Output the (x, y) coordinate of the center of the cell containing the given text.  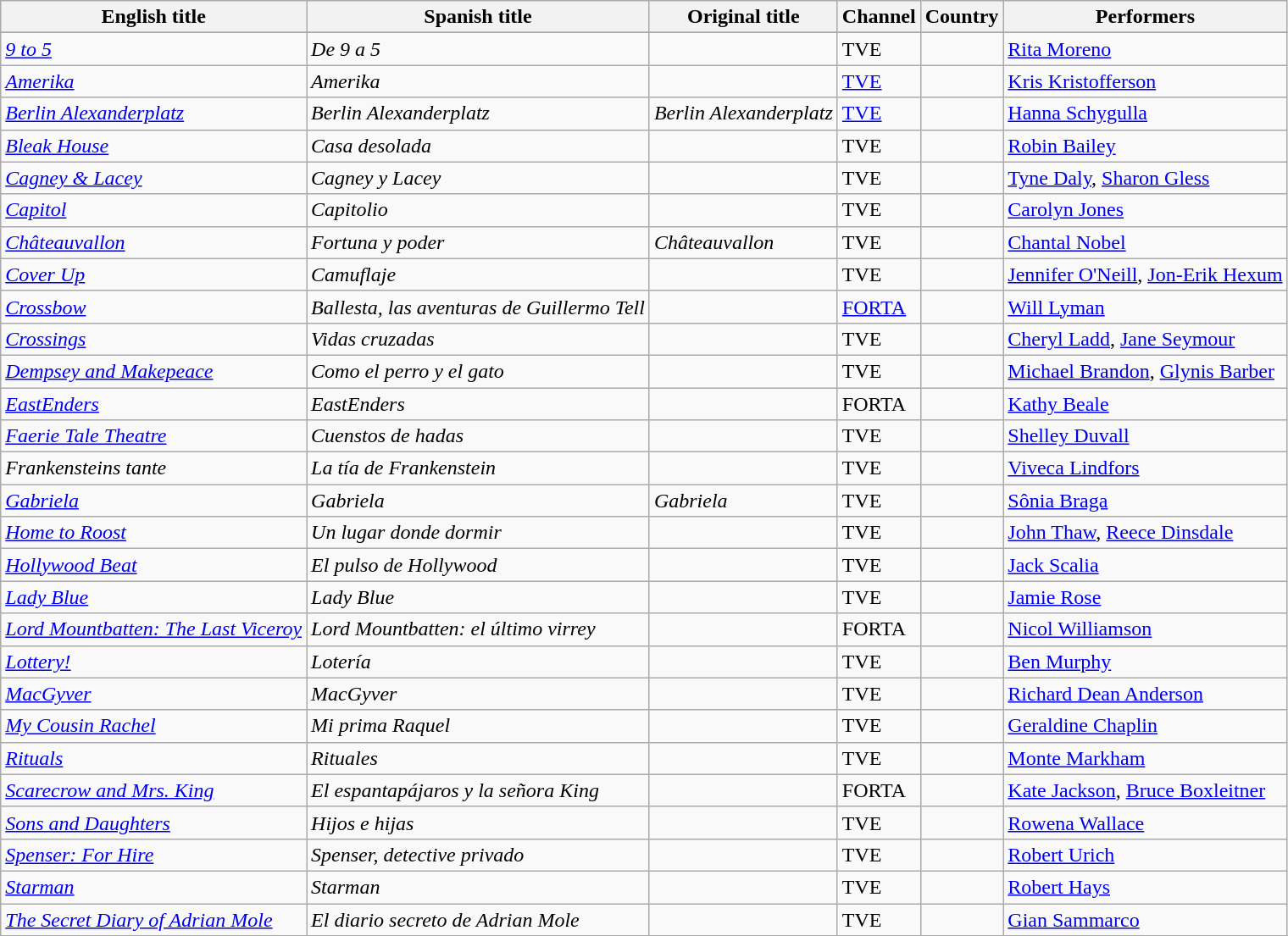
Cover Up (154, 274)
Performers (1146, 17)
John Thaw, Reece Dinsdale (1146, 533)
Mi prima Raquel (478, 726)
Robert Hays (1146, 887)
Channel (879, 17)
Kathy Beale (1146, 404)
Faerie Tale Theatre (154, 436)
Tyne Daly, Sharon Gless (1146, 178)
Jack Scalia (1146, 565)
My Cousin Rachel (154, 726)
Rowena Wallace (1146, 822)
Chantal Nobel (1146, 242)
Cagney y Lacey (478, 178)
Hijos e hijas (478, 822)
Robin Bailey (1146, 146)
Fortuna y poder (478, 242)
Robert Urich (1146, 855)
Lord Mountbatten: el último virrey (478, 629)
Geraldine Chaplin (1146, 726)
Capitolio (478, 210)
Casa desolada (478, 146)
Cagney & Lacey (154, 178)
Hanna Schygulla (1146, 114)
Cuenstos de hadas (478, 436)
Scarecrow and Mrs. King (154, 790)
Vidas cruzadas (478, 339)
Hollywood Beat (154, 565)
Kate Jackson, Bruce Boxleitner (1146, 790)
Lottery! (154, 662)
Bleak House (154, 146)
El espantapájaros y la señora King (478, 790)
Un lugar donde dormir (478, 533)
Jennifer O'Neill, Jon-Erik Hexum (1146, 274)
Viveca Lindfors (1146, 468)
Country (962, 17)
El diario secreto de Adrian Mole (478, 919)
Jamie Rose (1146, 597)
Lotería (478, 662)
Richard Dean Anderson (1146, 694)
Spenser: For Hire (154, 855)
Carolyn Jones (1146, 210)
Rituales (478, 758)
Will Lyman (1146, 307)
Sônia Braga (1146, 501)
Ballesta, las aventuras de Guillermo Tell (478, 307)
Shelley Duvall (1146, 436)
Dempsey and Makepeace (154, 371)
Spanish title (478, 17)
Michael Brandon, Glynis Barber (1146, 371)
Frankensteins tante (154, 468)
Nicol Williamson (1146, 629)
Crossbow (154, 307)
The Secret Diary of Adrian Mole (154, 919)
Gian Sammarco (1146, 919)
Rita Moreno (1146, 49)
Rituals (154, 758)
Home to Roost (154, 533)
Kris Kristofferson (1146, 81)
Ben Murphy (1146, 662)
Spenser, detective privado (478, 855)
Monte Markham (1146, 758)
Crossings (154, 339)
Sons and Daughters (154, 822)
Lord Mountbatten: The Last Viceroy (154, 629)
El pulso de Hollywood (478, 565)
Como el perro y el gato (478, 371)
English title (154, 17)
La tía de Frankenstein (478, 468)
9 to 5 (154, 49)
Cheryl Ladd, Jane Seymour (1146, 339)
Original title (743, 17)
Camuflaje (478, 274)
De 9 a 5 (478, 49)
Capitol (154, 210)
